Capture the cell that displays the provided text and extract its (x, y) central coordinate. 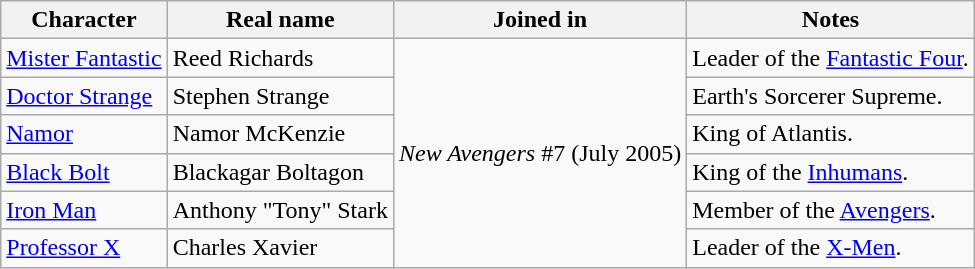
Namor (84, 134)
Stephen Strange (280, 96)
King of Atlantis. (831, 134)
Professor X (84, 248)
Character (84, 20)
Notes (831, 20)
Iron Man (84, 210)
Anthony "Tony" Stark (280, 210)
Real name (280, 20)
Black Bolt (84, 172)
Mister Fantastic (84, 58)
New Avengers #7 (July 2005) (540, 153)
Doctor Strange (84, 96)
Leader of the X-Men. (831, 248)
Member of the Avengers. (831, 210)
Blackagar Boltagon (280, 172)
Charles Xavier (280, 248)
King of the Inhumans. (831, 172)
Joined in (540, 20)
Leader of the Fantastic Four. (831, 58)
Reed Richards (280, 58)
Earth's Sorcerer Supreme. (831, 96)
Namor McKenzie (280, 134)
